Output the [X, Y] coordinate of the center of the cell containing the given text.  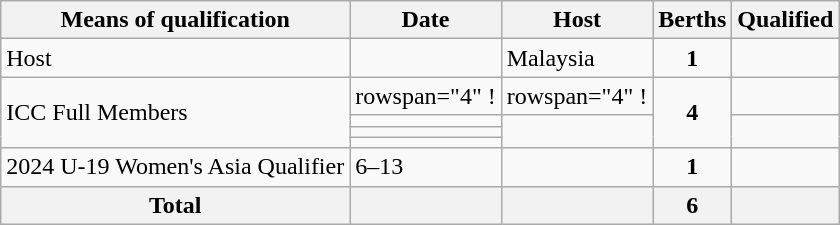
Means of qualification [176, 20]
Date [426, 20]
Qualified [786, 20]
4 [692, 112]
2024 U-19 Women's Asia Qualifier [176, 167]
Berths [692, 20]
Malaysia [577, 58]
Total [176, 205]
6–13 [426, 167]
ICC Full Members [176, 112]
6 [692, 205]
